Provide the [X, Y] coordinate of the cell's center where the given text is located.  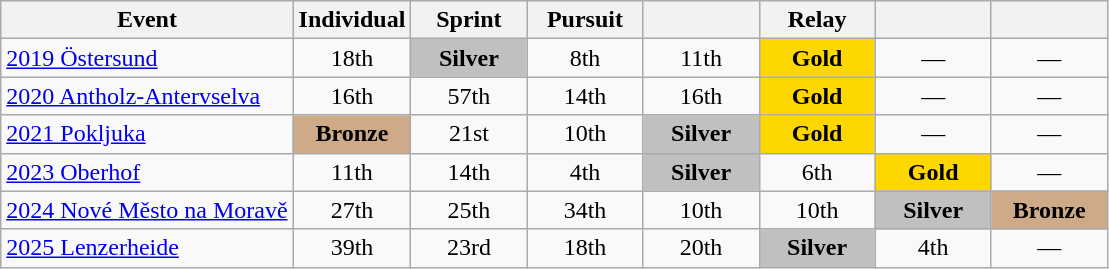
2019 Östersund [147, 58]
Relay [817, 20]
34th [585, 210]
21st [469, 134]
25th [469, 210]
6th [817, 172]
57th [469, 96]
2023 Oberhof [147, 172]
2021 Pokljuka [147, 134]
23rd [469, 248]
2024 Nové Město na Moravě [147, 210]
Sprint [469, 20]
20th [701, 248]
Individual [352, 20]
Event [147, 20]
2020 Antholz-Antervselva [147, 96]
8th [585, 58]
Pursuit [585, 20]
2025 Lenzerheide [147, 248]
27th [352, 210]
39th [352, 248]
